Capture the cell that displays the provided text and extract its [x, y] central coordinate. 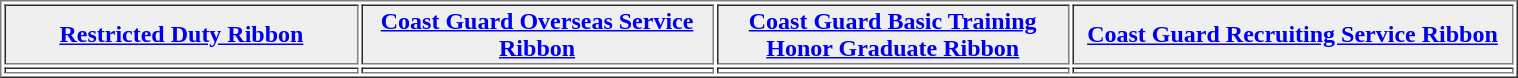
Restricted Duty Ribbon [182, 34]
Coast Guard Recruiting Service Ribbon [1292, 34]
Coast Guard Basic Training Honor Graduate Ribbon [892, 34]
Coast Guard Overseas Service Ribbon [538, 34]
